Locate the cell with the specified text and output its (x, y) center coordinate. 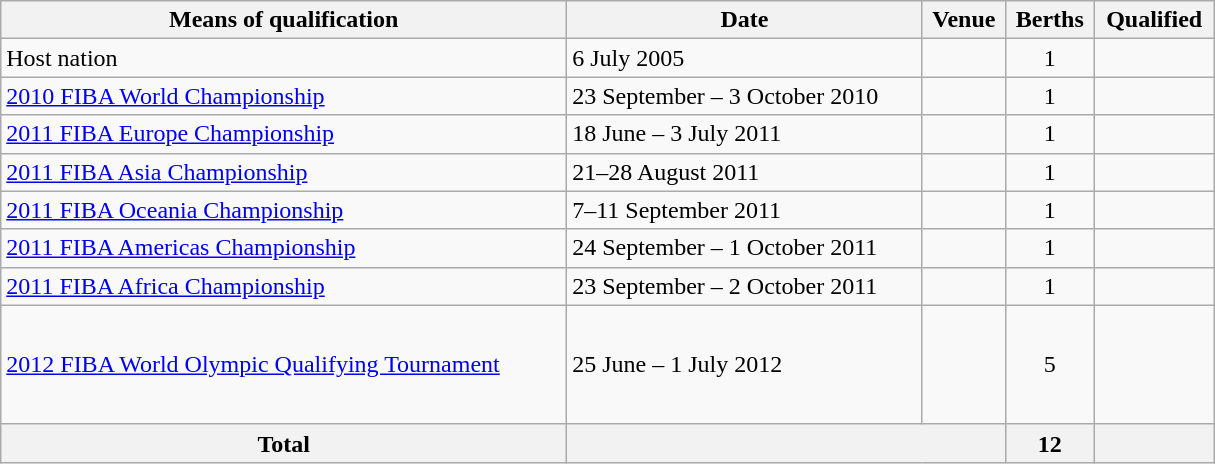
2012 FIBA World Olympic Qualifying Tournament (284, 364)
Means of qualification (284, 20)
2011 FIBA Oceania Championship (284, 210)
23 September – 3 October 2010 (745, 96)
Qualified (1154, 20)
6 July 2005 (745, 58)
2011 FIBA Americas Championship (284, 248)
25 June – 1 July 2012 (745, 364)
21–28 August 2011 (745, 172)
2010 FIBA World Championship (284, 96)
Date (745, 20)
Host nation (284, 58)
Venue (964, 20)
2011 FIBA Africa Championship (284, 286)
2011 FIBA Europe Championship (284, 134)
7–11 September 2011 (745, 210)
Total (284, 443)
2011 FIBA Asia Championship (284, 172)
Berths (1050, 20)
18 June – 3 July 2011 (745, 134)
24 September – 1 October 2011 (745, 248)
23 September – 2 October 2011 (745, 286)
5 (1050, 364)
12 (1050, 443)
